Search for the cell housing the specified text and yield its (x, y) center coordinate. 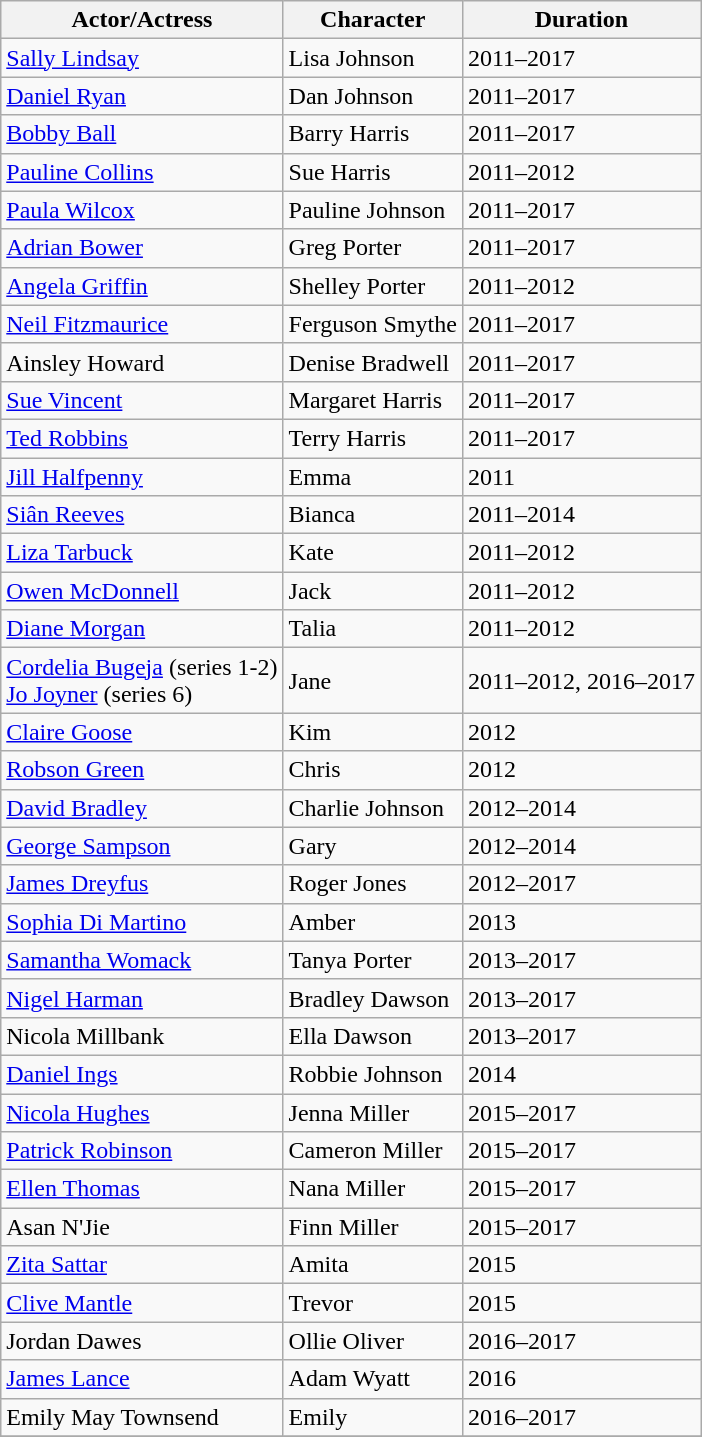
Trevor (372, 1303)
Robson Green (142, 770)
Diane Morgan (142, 629)
Jenna Miller (372, 1113)
Nana Miller (372, 1189)
Ollie Oliver (372, 1341)
Chris (372, 770)
2011–2014 (581, 515)
James Lance (142, 1379)
Actor/Actress (142, 20)
Robbie Johnson (372, 1074)
Bradley Dawson (372, 998)
James Dreyfus (142, 884)
2011 (581, 477)
Charlie Johnson (372, 808)
Gary (372, 846)
Pauline Johnson (372, 210)
Samantha Womack (142, 960)
Neil Fitzmaurice (142, 324)
Angela Griffin (142, 286)
Siân Reeves (142, 515)
Nicola Hughes (142, 1113)
Ella Dawson (372, 1036)
Daniel Ryan (142, 96)
Denise Bradwell (372, 362)
Emily (372, 1417)
David Bradley (142, 808)
Sue Vincent (142, 400)
Amita (372, 1265)
Claire Goose (142, 732)
Sophia Di Martino (142, 922)
Ainsley Howard (142, 362)
Sally Lindsay (142, 58)
Pauline Collins (142, 172)
2013 (581, 922)
Roger Jones (372, 884)
Adam Wyatt (372, 1379)
Nigel Harman (142, 998)
Cordelia Bugeja (series 1-2)Jo Joyner (series 6) (142, 680)
Tanya Porter (372, 960)
Terry Harris (372, 438)
2014 (581, 1074)
Daniel Ings (142, 1074)
Character (372, 20)
Jack (372, 591)
Ellen Thomas (142, 1189)
Cameron Miller (372, 1151)
Patrick Robinson (142, 1151)
Adrian Bower (142, 248)
Talia (372, 629)
Barry Harris (372, 134)
2012–2017 (581, 884)
Jill Halfpenny (142, 477)
Bobby Ball (142, 134)
Emma (372, 477)
Ted Robbins (142, 438)
Jane (372, 680)
Sue Harris (372, 172)
Shelley Porter (372, 286)
Nicola Millbank (142, 1036)
Amber (372, 922)
2011–2012, 2016–2017 (581, 680)
Clive Mantle (142, 1303)
Greg Porter (372, 248)
2016 (581, 1379)
Ferguson Smythe (372, 324)
Zita Sattar (142, 1265)
Asan N'Jie (142, 1227)
Lisa Johnson (372, 58)
Jordan Dawes (142, 1341)
Margaret Harris (372, 400)
Emily May Townsend (142, 1417)
Owen McDonnell (142, 591)
Kate (372, 553)
Bianca (372, 515)
Liza Tarbuck (142, 553)
Paula Wilcox (142, 210)
Kim (372, 732)
Duration (581, 20)
George Sampson (142, 846)
Finn Miller (372, 1227)
Dan Johnson (372, 96)
